For the text-containing cell, return its midpoint in [x, y] coordinate format. 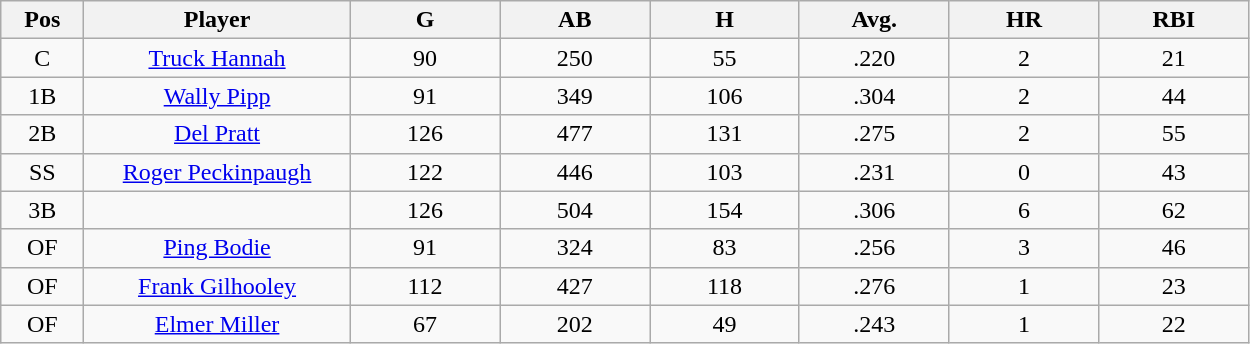
Frank Gilhooley [217, 286]
SS [42, 172]
.306 [874, 210]
324 [575, 248]
250 [575, 58]
H [725, 20]
122 [425, 172]
202 [575, 324]
6 [1024, 210]
.276 [874, 286]
83 [725, 248]
106 [725, 96]
118 [725, 286]
21 [1174, 58]
62 [1174, 210]
Player [217, 20]
Wally Pipp [217, 96]
.304 [874, 96]
22 [1174, 324]
3 [1024, 248]
2B [42, 134]
1B [42, 96]
G [425, 20]
43 [1174, 172]
0 [1024, 172]
AB [575, 20]
.231 [874, 172]
.243 [874, 324]
Ping Bodie [217, 248]
Del Pratt [217, 134]
46 [1174, 248]
.275 [874, 134]
349 [575, 96]
477 [575, 134]
Avg. [874, 20]
RBI [1174, 20]
Truck Hannah [217, 58]
Roger Peckinpaugh [217, 172]
Pos [42, 20]
44 [1174, 96]
3B [42, 210]
446 [575, 172]
HR [1024, 20]
154 [725, 210]
90 [425, 58]
504 [575, 210]
112 [425, 286]
.256 [874, 248]
Elmer Miller [217, 324]
103 [725, 172]
.220 [874, 58]
49 [725, 324]
67 [425, 324]
131 [725, 134]
427 [575, 286]
C [42, 58]
23 [1174, 286]
